Extract the [X, Y] coordinate from the center of the cell holding the provided text.  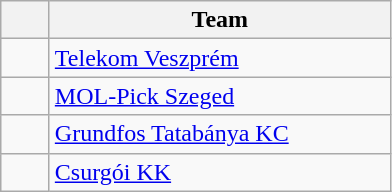
MOL-Pick Szeged [220, 96]
Team [220, 20]
Telekom Veszprém [220, 58]
Csurgói KK [220, 172]
Grundfos Tatabánya KC [220, 134]
